Output the (x, y) coordinate of the center of the cell containing the given text.  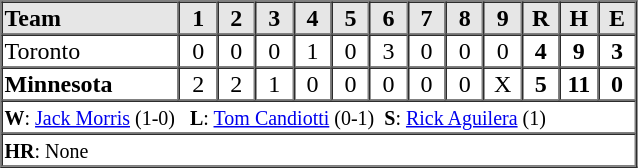
Minnesota (91, 84)
6 (388, 18)
HR: None (319, 150)
Toronto (91, 50)
E (617, 18)
X (503, 84)
W: Jack Morris (1-0) L: Tom Candiotti (0-1) S: Rick Aguilera (1) (319, 116)
Team (91, 18)
11 (579, 84)
7 (427, 18)
8 (465, 18)
H (579, 18)
R (541, 18)
